For the text-containing cell, return its midpoint in [X, Y] coordinate format. 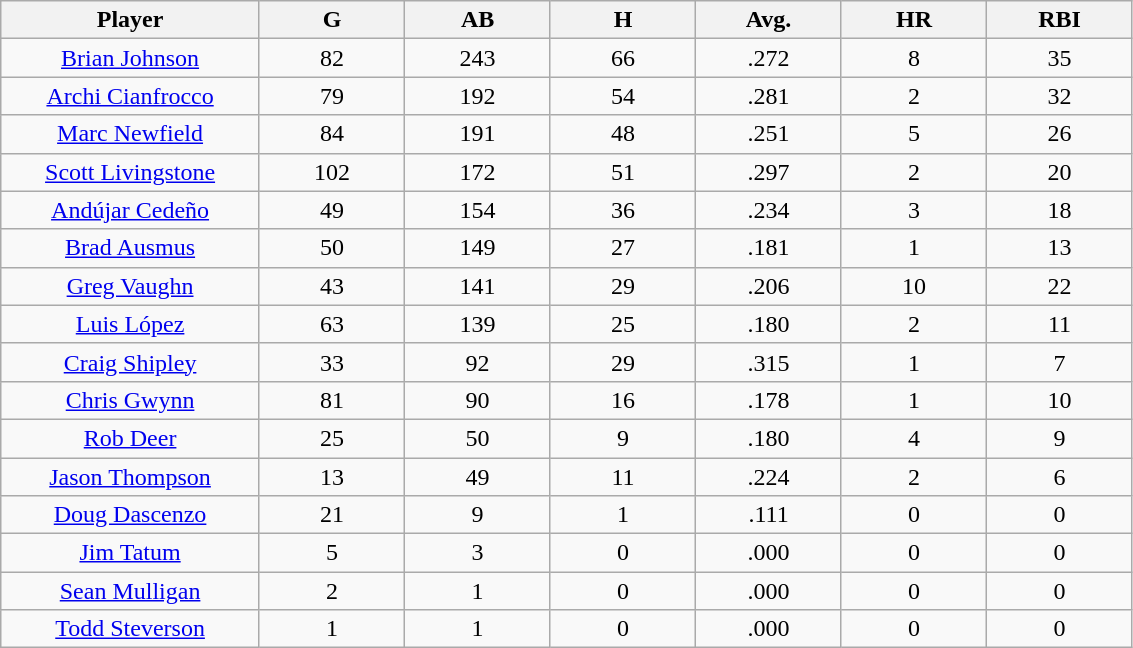
81 [332, 400]
84 [332, 134]
192 [478, 96]
51 [622, 172]
90 [478, 400]
18 [1060, 210]
.181 [768, 248]
32 [1060, 96]
G [332, 20]
Jim Tatum [130, 553]
HR [914, 20]
79 [332, 96]
8 [914, 58]
H [622, 20]
Scott Livingstone [130, 172]
149 [478, 248]
4 [914, 438]
Sean Mulligan [130, 591]
Andújar Cedeño [130, 210]
.281 [768, 96]
21 [332, 515]
Craig Shipley [130, 362]
.178 [768, 400]
.297 [768, 172]
Jason Thompson [130, 477]
Archi Cianfrocco [130, 96]
.251 [768, 134]
7 [1060, 362]
.206 [768, 286]
36 [622, 210]
Chris Gwynn [130, 400]
66 [622, 58]
43 [332, 286]
48 [622, 134]
82 [332, 58]
Doug Dascenzo [130, 515]
Player [130, 20]
.111 [768, 515]
Luis López [130, 324]
54 [622, 96]
102 [332, 172]
154 [478, 210]
243 [478, 58]
139 [478, 324]
33 [332, 362]
RBI [1060, 20]
16 [622, 400]
20 [1060, 172]
Todd Steverson [130, 629]
Brad Ausmus [130, 248]
AB [478, 20]
Rob Deer [130, 438]
Brian Johnson [130, 58]
.234 [768, 210]
172 [478, 172]
6 [1060, 477]
63 [332, 324]
.272 [768, 58]
Greg Vaughn [130, 286]
.224 [768, 477]
22 [1060, 286]
191 [478, 134]
27 [622, 248]
35 [1060, 58]
141 [478, 286]
.315 [768, 362]
Avg. [768, 20]
Marc Newfield [130, 134]
26 [1060, 134]
92 [478, 362]
